Output the [X, Y] coordinate of the center of the cell containing the given text.  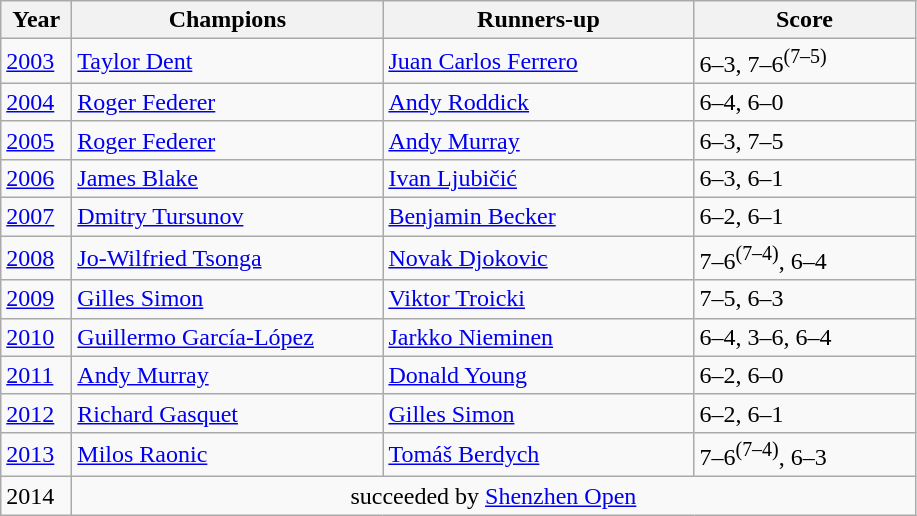
7–6(7–4), 6–3 [804, 454]
6–3, 7–6(7–5) [804, 62]
Novak Djokovic [538, 258]
6–4, 3–6, 6–4 [804, 337]
Guillermo García-López [228, 337]
2012 [36, 413]
James Blake [228, 178]
Milos Raonic [228, 454]
6–3, 6–1 [804, 178]
Runners-up [538, 20]
Score [804, 20]
Viktor Troicki [538, 299]
2004 [36, 102]
7–5, 6–3 [804, 299]
2008 [36, 258]
2014 [36, 496]
Benjamin Becker [538, 217]
2007 [36, 217]
2005 [36, 140]
Jarkko Nieminen [538, 337]
Champions [228, 20]
Donald Young [538, 375]
succeeded by Shenzhen Open [494, 496]
2010 [36, 337]
Jo-Wilfried Tsonga [228, 258]
6–3, 7–5 [804, 140]
2013 [36, 454]
2009 [36, 299]
Dmitry Tursunov [228, 217]
6–4, 6–0 [804, 102]
Richard Gasquet [228, 413]
Andy Roddick [538, 102]
7–6(7–4), 6–4 [804, 258]
2011 [36, 375]
2006 [36, 178]
2003 [36, 62]
Juan Carlos Ferrero [538, 62]
Taylor Dent [228, 62]
6–2, 6–0 [804, 375]
Ivan Ljubičić [538, 178]
Year [36, 20]
Tomáš Berdych [538, 454]
